Find where the given text appears and provide that cell's center as (x, y) coordinate. 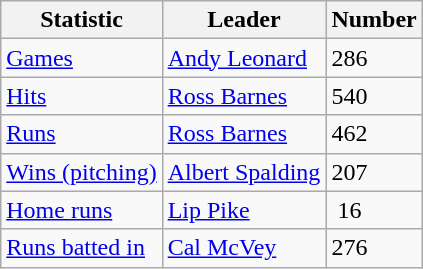
Wins (pitching) (82, 172)
Albert Spalding (244, 172)
Lip Pike (244, 210)
462 (374, 134)
Leader (244, 20)
Runs (82, 134)
Hits (82, 96)
Andy Leonard (244, 58)
Home runs (82, 210)
540 (374, 96)
16 (374, 210)
Games (82, 58)
Number (374, 20)
Cal McVey (244, 248)
Runs batted in (82, 248)
286 (374, 58)
Statistic (82, 20)
207 (374, 172)
276 (374, 248)
